Extract the (X, Y) coordinate from the center of the cell holding the provided text.  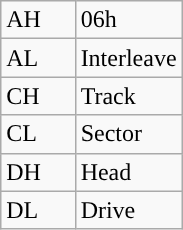
CH (38, 96)
Head (128, 172)
AH (38, 20)
DH (38, 172)
Track (128, 96)
DL (38, 210)
Drive (128, 210)
06h (128, 20)
CL (38, 134)
Interleave (128, 58)
Sector (128, 134)
AL (38, 58)
